Determine the (x, y) coordinate at the center of the cell enclosing the given text.  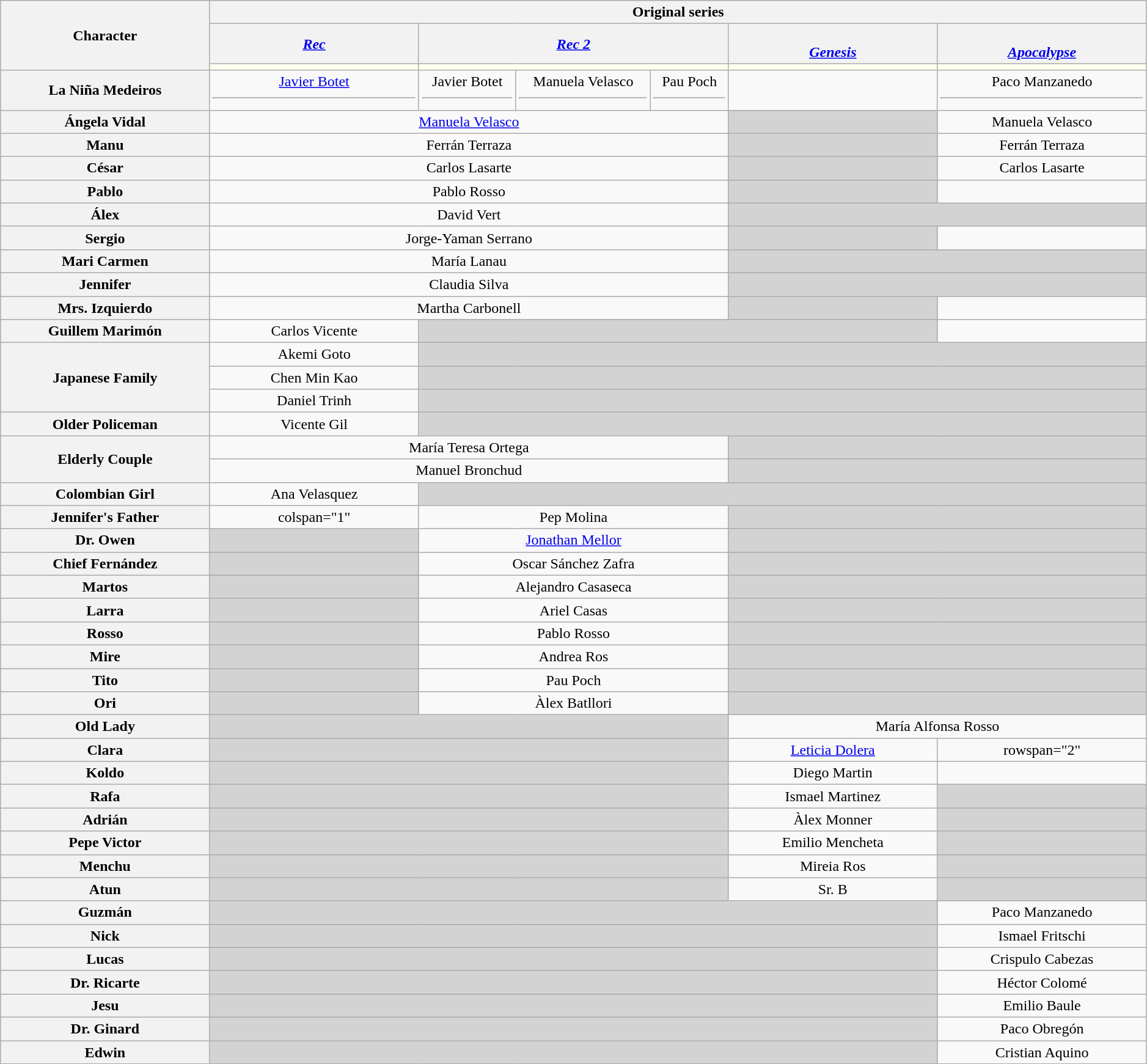
Álex (105, 215)
Ángela Vidal (105, 122)
Apocalypse (1042, 44)
Sergio (105, 238)
Koldo (105, 773)
Ismael Fritschi (1042, 936)
Jorge-Yaman Serrano (469, 238)
Chen Min Kao (314, 378)
Sr. B (833, 889)
Leticia Dolera (833, 750)
María Teresa Ortega (469, 447)
Guzmán (105, 912)
Mari Carmen (105, 261)
Emilio Baule (1042, 1005)
Chief Fernández (105, 563)
Mrs. Izquierdo (105, 307)
Mireia Ros (833, 866)
Akemi Goto (314, 354)
Ariel Casas (573, 610)
Character (105, 35)
Genesis (833, 44)
Larra (105, 610)
Rec 2 (573, 44)
Edwin (105, 1052)
rowspan="2" (1042, 750)
Pablo (105, 191)
Mire (105, 656)
Rafa (105, 796)
Pepe Victor (105, 843)
Crispulo Cabezas (1042, 959)
Ana Velasquez (314, 494)
Martos (105, 587)
Guillem Marimón (105, 331)
Claudia Silva (469, 284)
Atun (105, 889)
Àlex Monner (833, 820)
Cristian Aquino (1042, 1052)
Jonathan Mellor (573, 540)
Paco Obregón (1042, 1029)
Rec (314, 44)
Dr. Owen (105, 540)
Emilio Mencheta (833, 843)
César (105, 168)
Older Policeman (105, 424)
Tito (105, 680)
colspan="1" (314, 517)
Colombian Girl (105, 494)
Ori (105, 703)
David Vert (469, 215)
Dr. Ricarte (105, 982)
Ismael Martinez (833, 796)
Héctor Colomé (1042, 982)
Clara (105, 750)
Àlex Batllori (573, 703)
Elderly Couple (105, 459)
Rosso (105, 633)
Jennifer (105, 284)
Adrián (105, 820)
Japanese Family (105, 378)
Martha Carbonell (469, 307)
María Alfonsa Rosso (937, 727)
Oscar Sánchez Zafra (573, 563)
Jennifer's Father (105, 517)
Manu (105, 145)
La Niña Medeiros (105, 90)
Original series (678, 12)
Lucas (105, 959)
Nick (105, 936)
Alejandro Casaseca (573, 587)
Dr. Ginard (105, 1029)
Vicente Gil (314, 424)
Pep Molina (573, 517)
Andrea Ros (573, 656)
Carlos Vicente (314, 331)
Diego Martin (833, 773)
Manuel Bronchud (469, 471)
Daniel Trinh (314, 401)
Menchu (105, 866)
Jesu (105, 1005)
María Lanau (469, 261)
Old Lady (105, 727)
